Extract the [x, y] coordinate from the center of the cell holding the provided text.  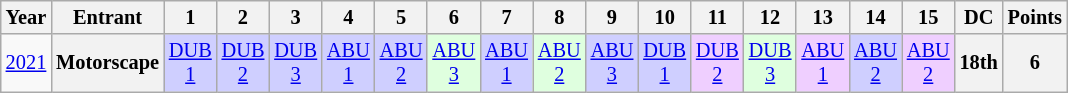
14 [876, 17]
10 [664, 17]
DC [979, 17]
13 [822, 17]
9 [612, 17]
Entrant [108, 17]
7 [506, 17]
8 [560, 17]
18th [979, 63]
2 [244, 17]
Points [1035, 17]
Year [26, 17]
3 [296, 17]
5 [402, 17]
4 [348, 17]
2021 [26, 63]
12 [770, 17]
1 [190, 17]
Motorscape [108, 63]
11 [718, 17]
15 [928, 17]
